Identify which cell holds the provided text, then report its (x, y) central coordinate. 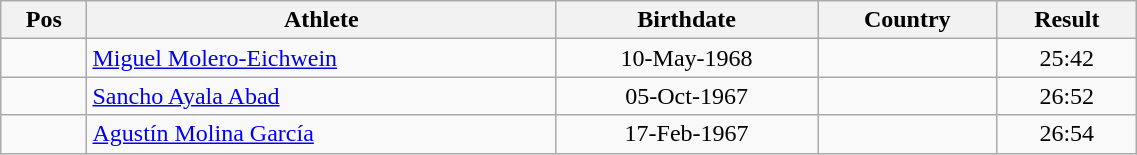
17-Feb-1967 (687, 134)
26:54 (1067, 134)
Athlete (322, 20)
05-Oct-1967 (687, 96)
25:42 (1067, 58)
Result (1067, 20)
Birthdate (687, 20)
Sancho Ayala Abad (322, 96)
Miguel Molero-Eichwein (322, 58)
26:52 (1067, 96)
Country (908, 20)
10-May-1968 (687, 58)
Agustín Molina García (322, 134)
Pos (44, 20)
